From the cell containing the given text, extract its center point as (X, Y) coordinate. 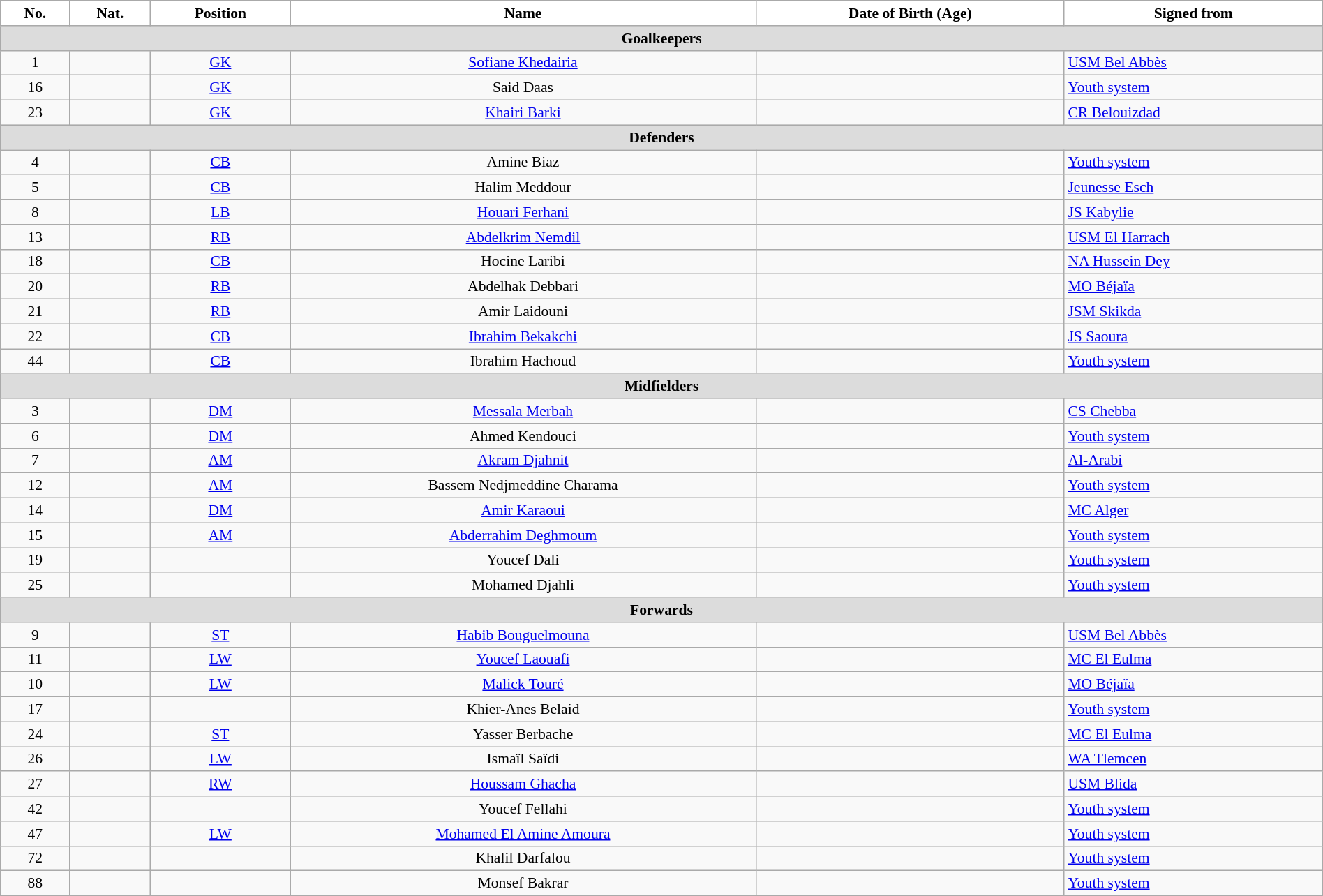
8 (35, 212)
Abdelhak Debbari (523, 287)
Mohamed El Amine Amoura (523, 834)
Youcef Laouafi (523, 659)
USM Blida (1193, 784)
No. (35, 13)
7 (35, 461)
Malick Touré (523, 685)
23 (35, 113)
Midfielders (661, 387)
13 (35, 237)
5 (35, 188)
Name (523, 13)
Ibrahim Hachoud (523, 361)
Youcef Dali (523, 560)
Yasser Berbache (523, 734)
Mohamed Djahli (523, 585)
LB (221, 212)
Forwards (661, 610)
Hocine Laribi (523, 262)
16 (35, 88)
Bassem Nedjmeddine Charama (523, 486)
Akram Djahnit (523, 461)
Habib Bouguelmouna (523, 635)
Youcef Fellahi (523, 809)
1 (35, 63)
Nat. (110, 13)
CS Chebba (1193, 411)
USM El Harrach (1193, 237)
6 (35, 436)
15 (35, 535)
20 (35, 287)
Halim Meddour (523, 188)
4 (35, 163)
Houssam Ghacha (523, 784)
Amir Karaoui (523, 511)
Khier-Anes Belaid (523, 710)
26 (35, 759)
Houari Ferhani (523, 212)
Khairi Barki (523, 113)
JS Kabylie (1193, 212)
Amir Laidouni (523, 312)
25 (35, 585)
19 (35, 560)
21 (35, 312)
14 (35, 511)
Position (221, 13)
24 (35, 734)
11 (35, 659)
Amine Biaz (523, 163)
18 (35, 262)
72 (35, 858)
WA Tlemcen (1193, 759)
Ahmed Kendouci (523, 436)
22 (35, 336)
Said Daas (523, 88)
Ismaïl Saïdi (523, 759)
Goalkeepers (661, 38)
Date of Birth (Age) (910, 13)
27 (35, 784)
88 (35, 883)
42 (35, 809)
9 (35, 635)
CR Belouizdad (1193, 113)
17 (35, 710)
3 (35, 411)
44 (35, 361)
47 (35, 834)
Al-Arabi (1193, 461)
JS Saoura (1193, 336)
NA Hussein Dey (1193, 262)
12 (35, 486)
Ibrahim Bekakchi (523, 336)
Abderrahim Deghmoum (523, 535)
Signed from (1193, 13)
Khalil Darfalou (523, 858)
Jeunesse Esch (1193, 188)
Defenders (661, 137)
MC Alger (1193, 511)
RW (221, 784)
10 (35, 685)
Sofiane Khedairia (523, 63)
JSM Skikda (1193, 312)
Messala Merbah (523, 411)
Monsef Bakrar (523, 883)
Abdelkrim Nemdil (523, 237)
